Determine the [X, Y] coordinate at the center of the cell enclosing the given text.  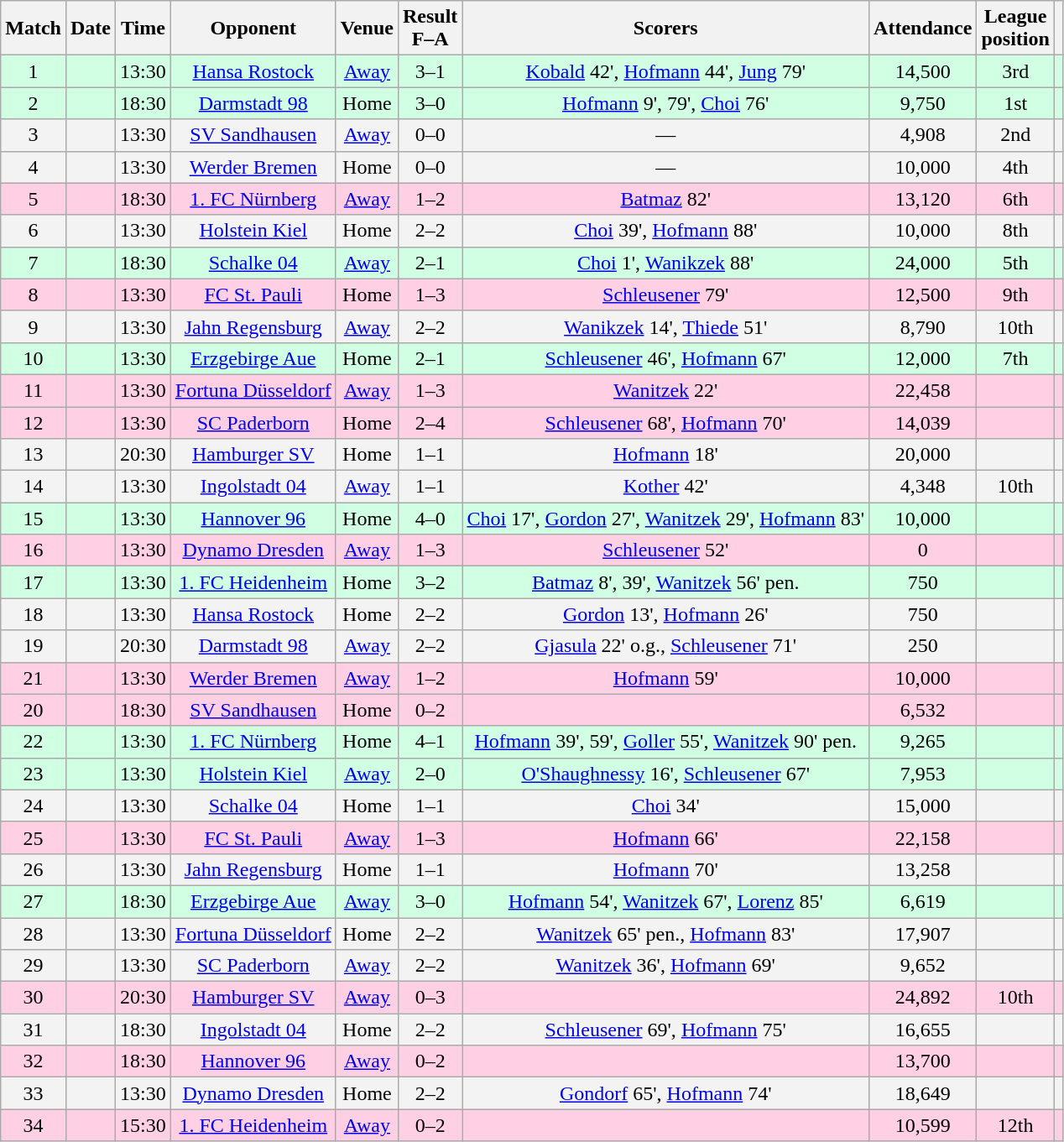
32 [34, 1061]
Hofmann 66' [666, 837]
31 [34, 1030]
Hofmann 39', 59', Goller 55', Wanitzek 90' pen. [666, 742]
14,039 [923, 422]
10,599 [923, 1125]
8th [1015, 231]
Schleusener 46', Hofmann 67' [666, 358]
6,532 [923, 710]
10 [34, 358]
Wanitzek 36', Hofmann 69' [666, 966]
4th [1015, 167]
24,892 [923, 998]
3–2 [430, 582]
18,649 [923, 1093]
Scorers [666, 29]
Schleusener 69', Hofmann 75' [666, 1030]
15,000 [923, 806]
Gjasula 22' o.g., Schleusener 71' [666, 646]
Date [91, 29]
Choi 34' [666, 806]
13 [34, 455]
22 [34, 742]
2 [34, 103]
20 [34, 710]
4,908 [923, 135]
7 [34, 263]
9,652 [923, 966]
3–1 [430, 71]
23 [34, 774]
3 [34, 135]
2–4 [430, 422]
13,120 [923, 199]
7,953 [923, 774]
22,158 [923, 837]
Kother 42' [666, 487]
24,000 [923, 263]
Hofmann 18' [666, 455]
12 [34, 422]
20,000 [923, 455]
Attendance [923, 29]
250 [923, 646]
30 [34, 998]
4–0 [430, 519]
Gordon 13', Hofmann 26' [666, 614]
6 [34, 231]
1 [34, 71]
14 [34, 487]
9,265 [923, 742]
Hofmann 9', 79', Choi 76' [666, 103]
Choi 39', Hofmann 88' [666, 231]
33 [34, 1093]
6,619 [923, 901]
8 [34, 295]
22,458 [923, 390]
Schleusener 52' [666, 550]
0 [923, 550]
5 [34, 199]
Choi 1', Wanikzek 88' [666, 263]
Batmaz 82' [666, 199]
17,907 [923, 934]
2nd [1015, 135]
5th [1015, 263]
2–0 [430, 774]
O'Shaughnessy 16', Schleusener 67' [666, 774]
Wanitzek 65' pen., Hofmann 83' [666, 934]
9th [1015, 295]
Choi 17', Gordon 27', Wanitzek 29', Hofmann 83' [666, 519]
Hofmann 70' [666, 869]
15:30 [143, 1125]
Wanitzek 22' [666, 390]
Hofmann 54', Wanitzek 67', Lorenz 85' [666, 901]
8,790 [923, 326]
Opponent [253, 29]
16 [34, 550]
7th [1015, 358]
25 [34, 837]
Schleusener 68', Hofmann 70' [666, 422]
Gondorf 65', Hofmann 74' [666, 1093]
16,655 [923, 1030]
0–3 [430, 998]
21 [34, 678]
12,500 [923, 295]
29 [34, 966]
15 [34, 519]
9,750 [923, 103]
ResultF–A [430, 29]
13,258 [923, 869]
14,500 [923, 71]
34 [34, 1125]
4 [34, 167]
17 [34, 582]
24 [34, 806]
Venue [367, 29]
Schleusener 79' [666, 295]
Kobald 42', Hofmann 44', Jung 79' [666, 71]
12,000 [923, 358]
1st [1015, 103]
13,700 [923, 1061]
Time [143, 29]
4,348 [923, 487]
12th [1015, 1125]
Wanikzek 14', Thiede 51' [666, 326]
9 [34, 326]
27 [34, 901]
6th [1015, 199]
Match [34, 29]
Batmaz 8', 39', Wanitzek 56' pen. [666, 582]
26 [34, 869]
4–1 [430, 742]
19 [34, 646]
Hofmann 59' [666, 678]
18 [34, 614]
28 [34, 934]
Leagueposition [1015, 29]
11 [34, 390]
3rd [1015, 71]
